Return [X, Y] of the center of cell containing provided text 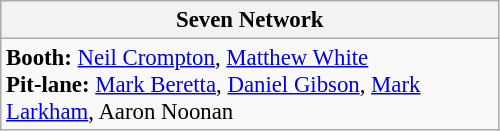
Booth: Neil Crompton, Matthew WhitePit-lane: Mark Beretta, Daniel Gibson, Mark Larkham, Aaron Noonan [250, 85]
Seven Network [250, 20]
